Identify which cell holds the provided text, then report its (X, Y) central coordinate. 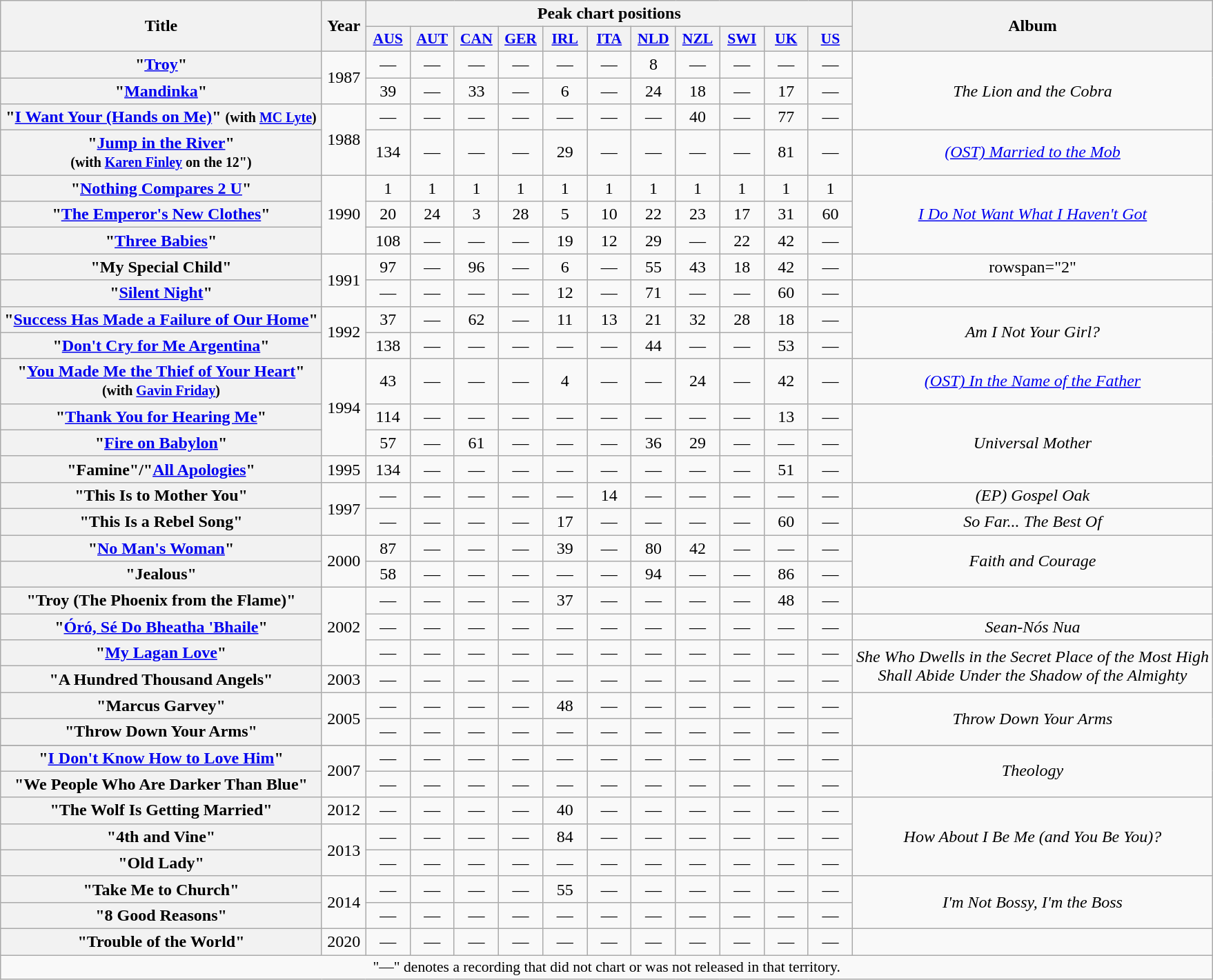
"Fire on Babylon" (161, 443)
"4th and Vine" (161, 837)
58 (388, 574)
Faith and Courage (1032, 561)
"Famine"/"All Apologies" (161, 469)
"Thank You for Hearing Me" (161, 417)
I'm Not Bossy, I'm the Boss (1032, 902)
US (830, 39)
"Troy" (161, 64)
11 (565, 319)
1991 (344, 280)
4 (565, 381)
How About I Be Me (and You Be You)? (1032, 837)
Title (161, 26)
Peak chart positions (609, 14)
51 (786, 469)
SWI (742, 39)
21 (653, 319)
2000 (344, 561)
"—" denotes a recording that did not chart or was not released in that territory. (607, 967)
2014 (344, 902)
10 (609, 214)
rowspan="2" (1032, 267)
80 (653, 548)
23 (698, 214)
114 (388, 417)
1987 (344, 77)
77 (786, 117)
19 (565, 241)
138 (388, 346)
"Nothing Compares 2 U" (161, 188)
5 (565, 214)
Universal Mother (1032, 443)
108 (388, 241)
71 (653, 293)
(EP) Gospel Oak (1032, 495)
"I Want Your (Hands on Me)" (with MC Lyte) (161, 117)
81 (786, 153)
1994 (344, 407)
53 (786, 346)
61 (476, 443)
"Jump in the River"(with Karen Finley on the 12") (161, 153)
2013 (344, 850)
GER (520, 39)
"Silent Night" (161, 293)
Theology (1032, 771)
2012 (344, 810)
Album (1032, 26)
She Who Dwells in the Secret Place of the Most High Shall Abide Under the Shadow of the Almighty (1032, 666)
2007 (344, 771)
94 (653, 574)
"Marcus Garvey" (161, 706)
"My Special Child" (161, 267)
AUT (432, 39)
"Mandinka" (161, 90)
36 (653, 443)
(OST) In the Name of the Father (1032, 381)
2003 (344, 679)
"You Made Me the Thief of Your Heart"(with Gavin Friday) (161, 381)
86 (786, 574)
1995 (344, 469)
"My Lagan Love" (161, 653)
2020 (344, 941)
1988 (344, 139)
UK (786, 39)
"I Don't Know How to Love Him" (161, 758)
I Do Not Want What I Haven't Got (1032, 214)
AUS (388, 39)
96 (476, 267)
"The Wolf Is Getting Married" (161, 810)
2005 (344, 719)
"Óró, Sé Do Bheatha 'Bhaile" (161, 627)
"This Is a Rebel Song" (161, 521)
8 (653, 64)
"Jealous" (161, 574)
33 (476, 90)
2002 (344, 627)
14 (609, 495)
The Lion and the Cobra (1032, 90)
62 (476, 319)
NLD (653, 39)
"We People Who Are Darker Than Blue" (161, 784)
97 (388, 267)
32 (698, 319)
"This Is to Mother You" (161, 495)
Throw Down Your Arms (1032, 719)
1992 (344, 332)
"Take Me to Church" (161, 889)
"Old Lady" (161, 863)
"Three Babies" (161, 241)
84 (565, 837)
"8 Good Reasons" (161, 915)
3 (476, 214)
44 (653, 346)
"Success Has Made a Failure of Our Home" (161, 319)
"Troy (The Phoenix from the Flame)" (161, 601)
31 (786, 214)
NZL (698, 39)
1990 (344, 214)
20 (388, 214)
(OST) Married to the Mob (1032, 153)
57 (388, 443)
CAN (476, 39)
"The Emperor's New Clothes" (161, 214)
So Far... The Best Of (1032, 521)
"A Hundred Thousand Angels" (161, 679)
ITA (609, 39)
"Throw Down Your Arms" (161, 732)
Am I Not Your Girl? (1032, 332)
87 (388, 548)
1997 (344, 508)
"No Man's Woman" (161, 548)
"Don't Cry for Me Argentina" (161, 346)
IRL (565, 39)
Year (344, 26)
"Trouble of the World" (161, 941)
Sean-Nós Nua (1032, 627)
